Locate the cell with the specified text and output its [x, y] center coordinate. 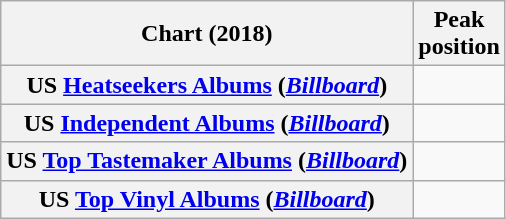
US Heatseekers Albums (Billboard) [207, 85]
US Top Tastemaker Albums (Billboard) [207, 161]
Peakposition [459, 34]
US Top Vinyl Albums (Billboard) [207, 199]
Chart (2018) [207, 34]
US Independent Albums (Billboard) [207, 123]
